Pinpoint the cell where the given text exists, returning its [X, Y] midpoint coordinate. 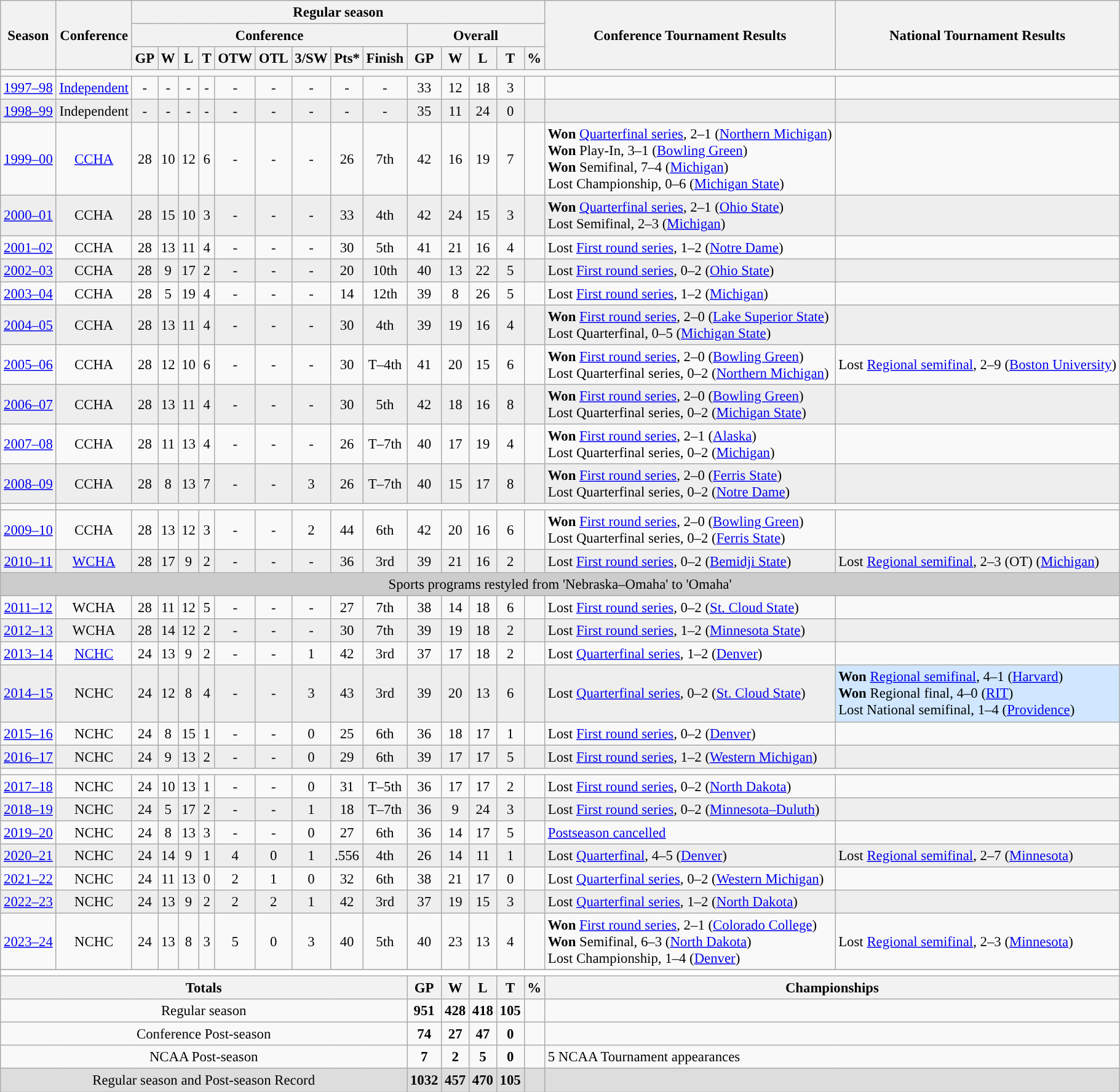
Won First round series, 2–0 (Bowling Green)Lost Quarterfinal series, 0–2 (Michigan State) [689, 405]
35 [424, 111]
Season [28, 36]
2020–21 [28, 856]
1997–98 [28, 88]
2023–24 [28, 942]
Lost First round series, 0–2 (Ohio State) [689, 270]
2010–11 [28, 562]
1998–99 [28, 111]
2012–13 [28, 631]
2021–22 [28, 879]
Lost First round series, 1–2 (Minnesota State) [689, 631]
1032 [424, 1080]
2009–10 [28, 530]
22 [483, 270]
44 [347, 530]
23 [455, 942]
Conference Tournament Results [689, 36]
Won First round series, 2–1 (Alaska)Lost Quarterfinal series, 0–2 (Michigan) [689, 444]
Lost First round series, 1–2 (Western Michigan) [689, 757]
NCAA Post-season [204, 1058]
25 [347, 733]
Totals [204, 988]
Lost Quarterfinal series, 0–2 (Western Michigan) [689, 879]
Championships [832, 988]
Won First round series, 2–0 (Lake Superior State)Lost Quarterfinal, 0–5 (Michigan State) [689, 325]
Finish [385, 58]
Lost Regional semifinal, 2–9 (Boston University) [977, 364]
12th [385, 293]
Lost Regional semifinal, 2–7 (Minnesota) [977, 856]
Won Quarterfinal series, 2–1 (Northern Michigan)Won Play-In, 3–1 (Bowling Green)Won Semifinal, 7–4 (Michigan)Lost Championship, 0–6 (Michigan State) [689, 160]
OTW [235, 58]
T–5th [385, 786]
2000–01 [28, 215]
2006–07 [28, 405]
2011–12 [28, 608]
Won First round series, 2–0 (Ferris State)Lost Quarterfinal series, 0–2 (Notre Dame) [689, 484]
31 [347, 786]
2004–05 [28, 325]
29 [347, 757]
32 [347, 879]
428 [455, 1011]
National Tournament Results [977, 36]
Lost First round series, 0–2 (St. Cloud State) [689, 608]
2008–09 [28, 484]
Lost First round series, 0–2 (Minnesota–Duluth) [689, 810]
2016–17 [28, 757]
Overall [476, 36]
Won First round series, 2–0 (Bowling Green)Lost Quarterfinal series, 0–2 (Northern Michigan) [689, 364]
Postseason cancelled [689, 832]
2001–02 [28, 247]
2013–14 [28, 654]
Won First round series, 2–0 (Bowling Green)Lost Quarterfinal series, 0–2 (Ferris State) [689, 530]
Won First round series, 2–1 (Colorado College)Won Semifinal, 6–3 (North Dakota)Lost Championship, 1–4 (Denver) [689, 942]
Lost First round series, 0–2 (Denver) [689, 733]
74 [424, 1034]
2014–15 [28, 694]
10th [385, 270]
Conference Post-season [204, 1034]
2007–08 [28, 444]
Lost First round series, 0–2 (Bemidji State) [689, 562]
2015–16 [28, 733]
2019–20 [28, 832]
Lost Quarterfinal series, 1–2 (North Dakota) [689, 902]
5 NCAA Tournament appearances [832, 1058]
47 [483, 1034]
T–4th [385, 364]
3/SW [311, 58]
Lost Regional semifinal, 2–3 (OT) (Michigan) [977, 562]
43 [347, 694]
Lost Quarterfinal series, 1–2 (Denver) [689, 654]
Lost Quarterfinal series, 0–2 (St. Cloud State) [689, 694]
2002–03 [28, 270]
Sports programs restyled from 'Nebraska–Omaha' to 'Omaha' [560, 584]
470 [483, 1080]
2003–04 [28, 293]
Lost First round series, 1–2 (Notre Dame) [689, 247]
418 [483, 1011]
OTL [273, 58]
Lost Quarterfinal, 4–5 (Denver) [689, 856]
2005–06 [28, 364]
Won Quarterfinal series, 2–1 (Ohio State)Lost Semifinal, 2–3 (Michigan) [689, 215]
951 [424, 1011]
2018–19 [28, 810]
Pts* [347, 58]
1999–00 [28, 160]
Regular season and Post-season Record [204, 1080]
2022–23 [28, 902]
2017–18 [28, 786]
Lost First round series, 0–2 (North Dakota) [689, 786]
Won Regional semifinal, 4–1 (Harvard)Won Regional final, 4–0 (RIT)Lost National semifinal, 1–4 (Providence) [977, 694]
Lost First round series, 1–2 (Michigan) [689, 293]
Lost Regional semifinal, 2–3 (Minnesota) [977, 942]
.556 [347, 856]
457 [455, 1080]
